Locate the cell with the specified text and output its [X, Y] center coordinate. 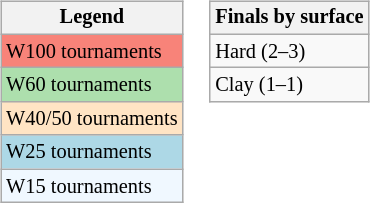
Hard (2–3) [289, 51]
Legend [92, 18]
W15 tournaments [92, 186]
Finals by surface [289, 18]
Clay (1–1) [289, 85]
W25 tournaments [92, 152]
W100 tournaments [92, 51]
W40/50 tournaments [92, 119]
W60 tournaments [92, 85]
